Identify which cell holds the provided text, then report its (X, Y) central coordinate. 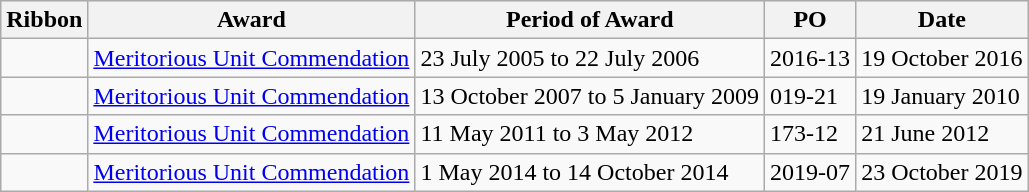
Ribbon (44, 20)
23 October 2019 (942, 172)
19 January 2010 (942, 96)
19 October 2016 (942, 58)
PO (810, 20)
173-12 (810, 134)
019-21 (810, 96)
Period of Award (590, 20)
21 June 2012 (942, 134)
23 July 2005 to 22 July 2006 (590, 58)
13 October 2007 to 5 January 2009 (590, 96)
Award (252, 20)
1 May 2014 to 14 October 2014 (590, 172)
Date (942, 20)
2016-13 (810, 58)
2019-07 (810, 172)
11 May 2011 to 3 May 2012 (590, 134)
